Provide the (x, y) coordinate of the cell's center where the given text is located.  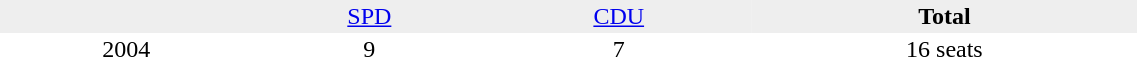
CDU (618, 16)
Total (944, 16)
SPD (369, 16)
